For the text-containing cell, return its midpoint in [X, Y] coordinate format. 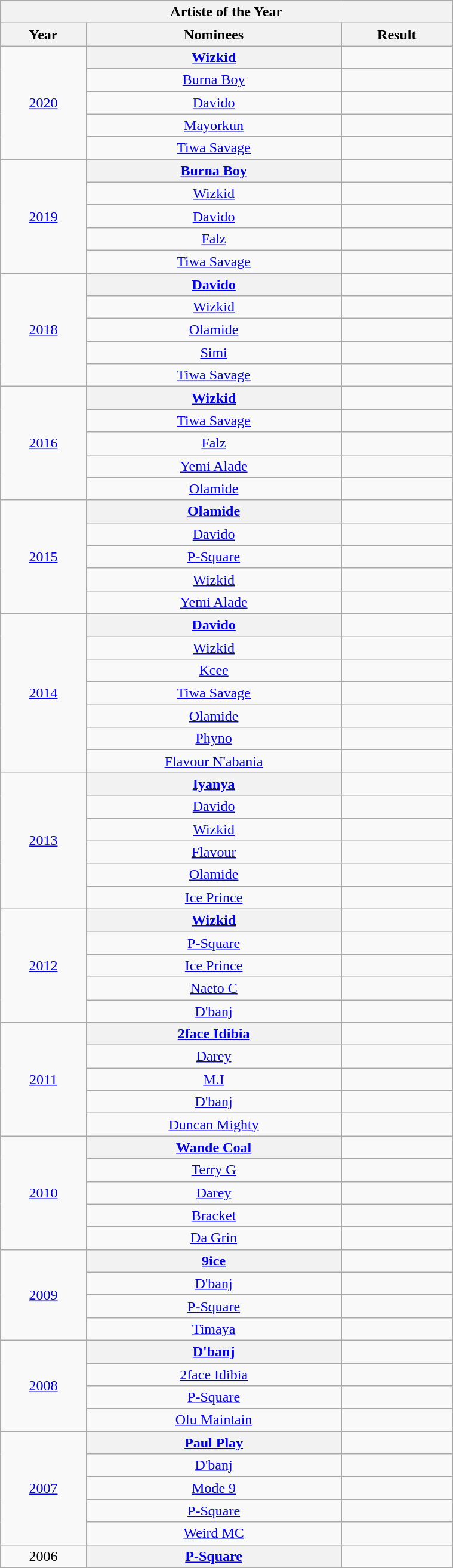
2020 [44, 103]
2008 [44, 1385]
2012 [44, 965]
Olu Maintain [214, 1420]
Year [44, 35]
Timaya [214, 1329]
Kcee [214, 671]
2016 [44, 443]
M.I [214, 1079]
Phyno [214, 739]
Naeto C [214, 988]
2010 [44, 1193]
2015 [44, 557]
Duncan Mighty [214, 1125]
Da Grin [214, 1238]
2013 [44, 841]
2006 [44, 1556]
Flavour [214, 852]
Weird MC [214, 1533]
Bracket [214, 1215]
Nominees [214, 35]
Simi [214, 353]
2019 [44, 216]
Wande Coal [214, 1147]
Mode 9 [214, 1488]
2007 [44, 1488]
2014 [44, 693]
2009 [44, 1295]
Mayorkun [214, 125]
Iyanya [214, 784]
9ice [214, 1261]
Artiste of the Year [227, 12]
Flavour N'abania [214, 761]
Terry G [214, 1170]
Result [397, 35]
Paul Play [214, 1443]
2018 [44, 330]
2011 [44, 1079]
